Capture the cell that displays the provided text and extract its [x, y] central coordinate. 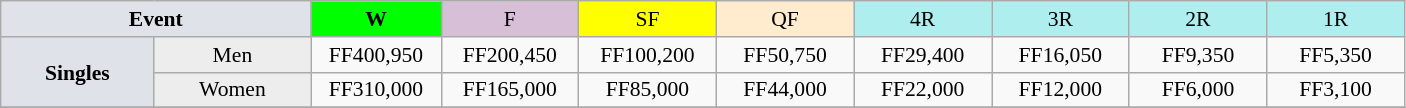
FF22,000 [923, 90]
FF29,400 [923, 55]
W [376, 19]
FF200,450 [510, 55]
FF9,350 [1198, 55]
Men [232, 55]
SF [648, 19]
Singles [78, 72]
FF400,950 [376, 55]
FF50,750 [785, 55]
FF310,000 [376, 90]
4R [923, 19]
F [510, 19]
1R [1336, 19]
FF16,050 [1061, 55]
FF165,000 [510, 90]
FF85,000 [648, 90]
FF12,000 [1061, 90]
FF3,100 [1336, 90]
QF [785, 19]
Event [156, 19]
FF6,000 [1198, 90]
FF44,000 [785, 90]
FF5,350 [1336, 55]
Women [232, 90]
2R [1198, 19]
FF100,200 [648, 55]
3R [1061, 19]
